Capture the cell that displays the provided text and extract its (X, Y) central coordinate. 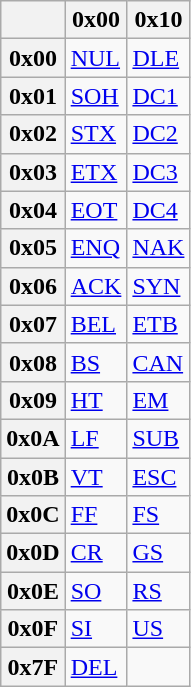
FS (158, 515)
CAN (158, 362)
FF (96, 515)
LF (96, 438)
ACK (96, 286)
SI (96, 629)
0x09 (33, 400)
ENQ (96, 248)
0x02 (33, 134)
DC3 (158, 172)
0x05 (33, 248)
0x06 (33, 286)
0x10 (158, 20)
VT (96, 477)
BEL (96, 324)
NUL (96, 58)
RS (158, 591)
0x0E (33, 591)
0x0A (33, 438)
DEL (96, 667)
0x0C (33, 515)
DC2 (158, 134)
SOH (96, 96)
ETX (96, 172)
GS (158, 553)
SUB (158, 438)
0x7F (33, 667)
SO (96, 591)
0x01 (33, 96)
BS (96, 362)
CR (96, 553)
0x04 (33, 210)
SYN (158, 286)
EM (158, 400)
ESC (158, 477)
US (158, 629)
0x0B (33, 477)
HT (96, 400)
NAK (158, 248)
DC1 (158, 96)
0x07 (33, 324)
STX (96, 134)
0x0F (33, 629)
DLE (158, 58)
0x08 (33, 362)
DC4 (158, 210)
EOT (96, 210)
ETB (158, 324)
0x03 (33, 172)
0x0D (33, 553)
